Pinpoint the cell where the given text exists, returning its [x, y] midpoint coordinate. 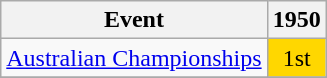
1st [296, 58]
Event [134, 20]
1950 [296, 20]
Australian Championships [134, 58]
